Return (X, Y) of the center of cell containing provided text 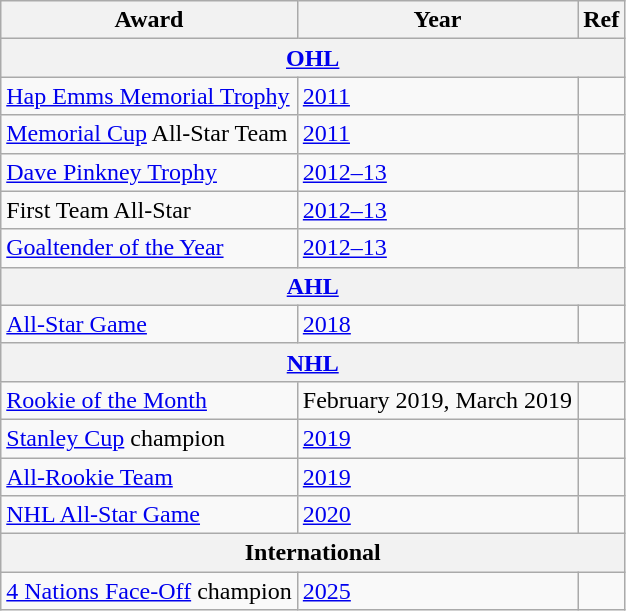
Goaltender of the Year (150, 248)
February 2019, March 2019 (437, 400)
Award (150, 20)
Memorial Cup All-Star Team (150, 134)
2018 (437, 324)
Dave Pinkney Trophy (150, 172)
AHL (313, 286)
First Team All-Star (150, 210)
All-Star Game (150, 324)
Hap Emms Memorial Trophy (150, 96)
NHL (313, 362)
International (313, 553)
OHL (313, 58)
Ref (602, 20)
Stanley Cup champion (150, 438)
All-Rookie Team (150, 477)
Year (437, 20)
NHL All-Star Game (150, 515)
Rookie of the Month (150, 400)
2025 (437, 591)
2020 (437, 515)
4 Nations Face-Off champion (150, 591)
